Capture the cell that displays the provided text and extract its (X, Y) central coordinate. 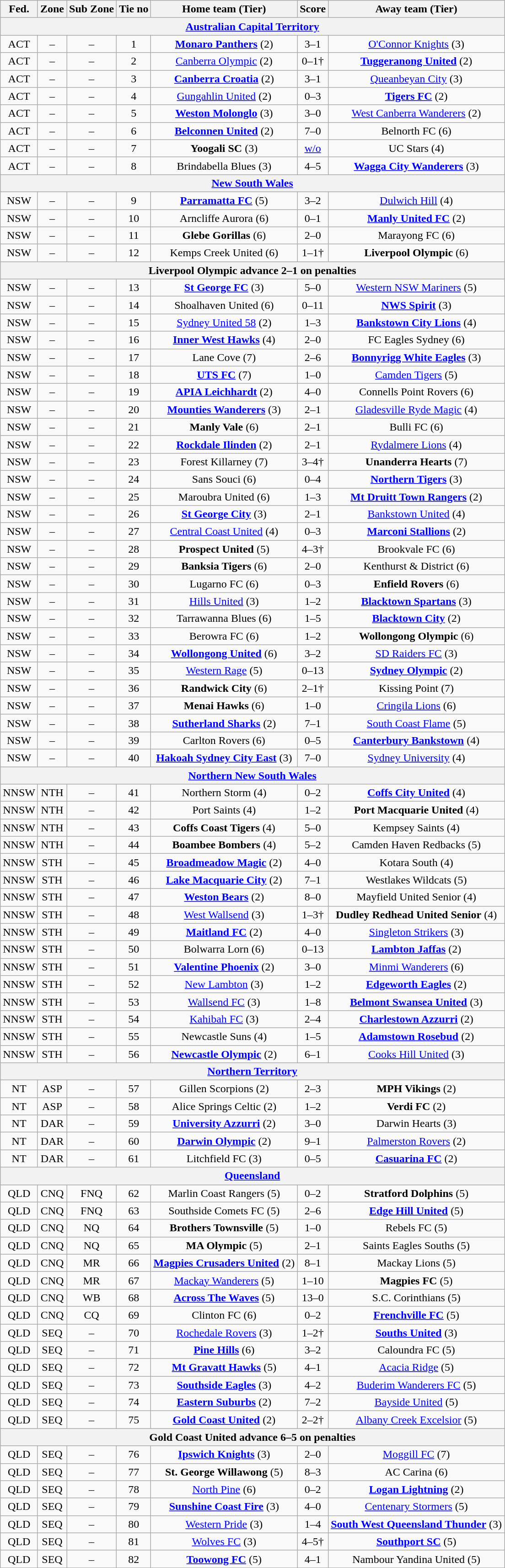
41 (134, 793)
3 (134, 79)
Liverpool Olympic (6) (416, 253)
21 (134, 427)
33 (134, 636)
w/o (313, 148)
New Lambton (3) (224, 984)
Bankstown United (4) (416, 514)
4–3† (313, 549)
22 (134, 444)
Southside Eagles (3) (224, 1385)
Pine Hills (6) (224, 1350)
Blacktown Spartans (3) (416, 601)
Northern Territory (252, 1072)
South West Queensland Thunder (3) (416, 1524)
Northern Storm (4) (224, 793)
Queanbeyan City (3) (416, 79)
Kissing Point (7) (416, 688)
Lugarno FC (6) (224, 584)
56 (134, 1054)
1–2† (313, 1333)
0–11 (313, 305)
Logan Lightning (2) (416, 1489)
30 (134, 584)
Weston Molonglo (3) (224, 113)
74 (134, 1402)
Weston Bears (2) (224, 897)
Ipswich Knights (3) (224, 1455)
Adamstown Rosebud (2) (416, 1036)
12 (134, 253)
25 (134, 496)
CQ (91, 1315)
Gold Coast United advance 6–5 on penalties (252, 1437)
Berowra FC (6) (224, 636)
45 (134, 862)
UC Stars (4) (416, 148)
Queensland (252, 1176)
Port Macquarie United (4) (416, 810)
7–2 (313, 1402)
50 (134, 949)
Toowong FC (5) (224, 1559)
37 (134, 706)
5–2 (313, 845)
77 (134, 1472)
65 (134, 1245)
University Azzurri (2) (224, 1124)
61 (134, 1158)
Belnorth FC (6) (416, 131)
Gillen Scorpions (2) (224, 1089)
Lane Cove (7) (224, 357)
Score (313, 9)
Kotara South (4) (416, 862)
66 (134, 1263)
75 (134, 1420)
Centenary Stormers (5) (416, 1507)
63 (134, 1211)
New South Wales (252, 183)
43 (134, 828)
Prospect United (5) (224, 549)
Liverpool Olympic advance 2–1 on penalties (252, 270)
St George City (3) (224, 514)
Wollongong United (6) (224, 653)
Wagga City Wanderers (3) (416, 166)
Camden Haven Redbacks (5) (416, 845)
9 (134, 200)
Palmerston Rovers (2) (416, 1141)
Blacktown City (2) (416, 619)
Clinton FC (6) (224, 1315)
52 (134, 984)
10 (134, 218)
Parramatta FC (5) (224, 200)
38 (134, 723)
60 (134, 1141)
Litchfield FC (3) (224, 1158)
47 (134, 897)
Shoalhaven United (6) (224, 305)
Edgeworth Eagles (2) (416, 984)
Brothers Townsville (5) (224, 1228)
Kahibah FC (3) (224, 1019)
48 (134, 915)
Banksia Tigers (6) (224, 566)
24 (134, 479)
Cringila Lions (6) (416, 706)
Manly Vale (6) (224, 427)
Northern New South Wales (252, 776)
MPH Vikings (2) (416, 1089)
Inner West Hawks (4) (224, 340)
Tarrawanna Blues (6) (224, 619)
Enfield Rovers (6) (416, 584)
76 (134, 1455)
Mounties Wanderers (3) (224, 410)
Marayong FC (6) (416, 236)
13–0 (313, 1298)
20 (134, 410)
S.C. Corinthians (5) (416, 1298)
1–10 (313, 1280)
28 (134, 549)
4–2 (313, 1385)
Western NSW Mariners (5) (416, 288)
Coffs Coast Tigers (4) (224, 828)
5 (134, 113)
2–1† (313, 688)
Marconi Stallions (2) (416, 532)
Wollongong Olympic (6) (416, 636)
Away team (Tier) (416, 9)
1 (134, 44)
81 (134, 1541)
Lambton Jaffas (2) (416, 949)
Moggill FC (7) (416, 1455)
Buderim Wanderers FC (5) (416, 1385)
Broadmeadow Magic (2) (224, 862)
Dulwich Hill (4) (416, 200)
Sans Souci (6) (224, 479)
Minmi Wanderers (6) (416, 967)
Rydalmere Lions (4) (416, 444)
14 (134, 305)
Gungahlin United (2) (224, 96)
Zone (52, 9)
34 (134, 653)
Darwin Olympic (2) (224, 1141)
8–1 (313, 1263)
46 (134, 880)
Southside Comets FC (5) (224, 1211)
6 (134, 131)
Wolves FC (3) (224, 1541)
Tuggeranong United (2) (416, 61)
8–3 (313, 1472)
Newcastle Olympic (2) (224, 1054)
Unanderra Hearts (7) (416, 462)
Hakoah Sydney City East (3) (224, 758)
1–8 (313, 1002)
72 (134, 1368)
O'Connor Knights (3) (416, 44)
58 (134, 1106)
Bolwarra Lorn (6) (224, 949)
51 (134, 967)
Sydney University (4) (416, 758)
68 (134, 1298)
Central Coast United (4) (224, 532)
Newcastle Suns (4) (224, 1036)
AC Carina (6) (416, 1472)
1–4 (313, 1524)
Forest Killarney (7) (224, 462)
Valentine Phoenix (2) (224, 967)
Frenchville FC (5) (416, 1315)
Bayside United (5) (416, 1402)
Alice Springs Celtic (2) (224, 1106)
70 (134, 1333)
64 (134, 1228)
62 (134, 1193)
Bankstown City Lions (4) (416, 323)
Sutherland Sharks (2) (224, 723)
53 (134, 1002)
9–1 (313, 1141)
80 (134, 1524)
36 (134, 688)
Rochedale Rovers (3) (224, 1333)
Fed. (19, 9)
Gladesville Ryde Magic (4) (416, 410)
West Canberra Wanderers (2) (416, 113)
WB (91, 1298)
82 (134, 1559)
Kemps Creek United (6) (224, 253)
79 (134, 1507)
Albany Creek Excelsior (5) (416, 1420)
North Pine (6) (224, 1489)
31 (134, 601)
Rebels FC (5) (416, 1228)
Monaro Panthers (2) (224, 44)
Canberra Croatia (2) (224, 79)
Across The Waves (5) (224, 1298)
Singleton Strikers (3) (416, 932)
Boambee Bombers (4) (224, 845)
29 (134, 566)
Hills United (3) (224, 601)
0–4 (313, 479)
Sunshine Coast Fire (3) (224, 1507)
11 (134, 236)
Gold Coast United (2) (224, 1420)
St. George Willawong (5) (224, 1472)
44 (134, 845)
St George FC (3) (224, 288)
49 (134, 932)
7 (134, 148)
MA Olympic (5) (224, 1245)
Bonnyrigg White Eagles (3) (416, 357)
2–4 (313, 1019)
Carlton Rovers (6) (224, 740)
39 (134, 740)
69 (134, 1315)
Manly United FC (2) (416, 218)
0–1 (313, 218)
Canberra Olympic (2) (224, 61)
Tigers FC (2) (416, 96)
Glebe Gorillas (6) (224, 236)
4–5 (313, 166)
Casuarina FC (2) (416, 1158)
Western Pride (3) (224, 1524)
13 (134, 288)
NWS Spirit (3) (416, 305)
Magpies FC (5) (416, 1280)
Randwick City (6) (224, 688)
Rockdale Ilinden (2) (224, 444)
APIA Leichhardt (2) (224, 392)
Bulli FC (6) (416, 427)
8 (134, 166)
Connells Point Rovers (6) (416, 392)
1–3† (313, 915)
4–5† (313, 1541)
Lake Macquarie City (2) (224, 880)
71 (134, 1350)
78 (134, 1489)
3–4† (313, 462)
1–1† (313, 253)
Charlestown Azzurri (2) (416, 1019)
Maitland FC (2) (224, 932)
2 (134, 61)
Western Rage (5) (224, 671)
Darwin Hearts (3) (416, 1124)
59 (134, 1124)
Nambour Yandina United (5) (416, 1559)
57 (134, 1089)
Arncliffe Aurora (6) (224, 218)
55 (134, 1036)
6–1 (313, 1054)
South Coast Flame (5) (416, 723)
Souths United (3) (416, 1333)
Coffs City United (4) (416, 793)
Eastern Suburbs (2) (224, 1402)
16 (134, 340)
Saints Eagles Souths (5) (416, 1245)
SD Raiders FC (3) (416, 653)
Westlakes Wildcats (5) (416, 880)
26 (134, 514)
Edge Hill United (5) (416, 1211)
Maroubra United (6) (224, 496)
FC Eagles Sydney (6) (416, 340)
Wallsend FC (3) (224, 1002)
19 (134, 392)
Yoogali SC (3) (224, 148)
35 (134, 671)
Sydney United 58 (2) (224, 323)
Belmont Swansea United (3) (416, 1002)
Menai Hawks (6) (224, 706)
Kempsey Saints (4) (416, 828)
Canterbury Bankstown (4) (416, 740)
27 (134, 532)
40 (134, 758)
Australian Capital Territory (252, 27)
Mayfield United Senior (4) (416, 897)
Mt Gravatt Hawks (5) (224, 1368)
Acacia Ridge (5) (416, 1368)
32 (134, 619)
Magpies Crusaders United (2) (224, 1263)
Port Saints (4) (224, 810)
18 (134, 375)
UTS FC (7) (224, 375)
Stratford Dolphins (5) (416, 1193)
Dudley Redhead United Senior (4) (416, 915)
2–2† (313, 1420)
23 (134, 462)
Mackay Wanderers (5) (224, 1280)
15 (134, 323)
8–0 (313, 897)
Home team (Tier) (224, 9)
42 (134, 810)
73 (134, 1385)
West Wallsend (3) (224, 915)
0–1† (313, 61)
Sydney Olympic (2) (416, 671)
Marlin Coast Rangers (5) (224, 1193)
67 (134, 1280)
Caloundra FC (5) (416, 1350)
Tie no (134, 9)
Camden Tigers (5) (416, 375)
2–3 (313, 1089)
Cooks Hill United (3) (416, 1054)
Brookvale FC (6) (416, 549)
Northern Tigers (3) (416, 479)
Kenthurst & District (6) (416, 566)
Southport SC (5) (416, 1541)
Mackay Lions (5) (416, 1263)
Mt Druitt Town Rangers (2) (416, 496)
17 (134, 357)
54 (134, 1019)
Verdi FC (2) (416, 1106)
Belconnen United (2) (224, 131)
Brindabella Blues (3) (224, 166)
4 (134, 96)
Sub Zone (91, 9)
